Identify which cell holds the provided text, then report its (x, y) central coordinate. 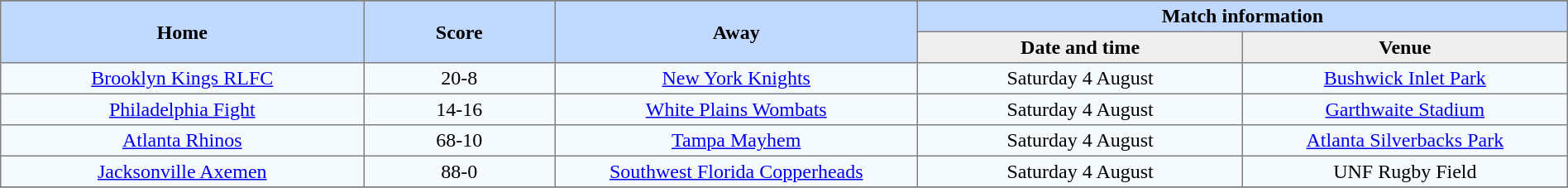
Venue (1404, 47)
Philadelphia Fight (182, 109)
68-10 (460, 141)
Home (182, 31)
Southwest Florida Copperheads (736, 171)
Match information (1243, 17)
Date and time (1080, 47)
New York Knights (736, 79)
Tampa Mayhem (736, 141)
88-0 (460, 171)
20-8 (460, 79)
Garthwaite Stadium (1404, 109)
Score (460, 31)
Jacksonville Axemen (182, 171)
White Plains Wombats (736, 109)
Away (736, 31)
14-16 (460, 109)
Brooklyn Kings RLFC (182, 79)
UNF Rugby Field (1404, 171)
Bushwick Inlet Park (1404, 79)
Atlanta Silverbacks Park (1404, 141)
Atlanta Rhinos (182, 141)
